Scan for the cell matching the given text and deliver its (x, y) coordinate at center. 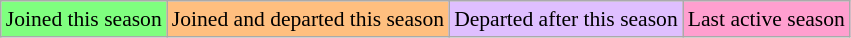
Departed after this season (566, 19)
Last active season (766, 19)
Joined this season (84, 19)
Joined and departed this season (308, 19)
